Determine the [X, Y] coordinate at the center of the cell enclosing the given text.  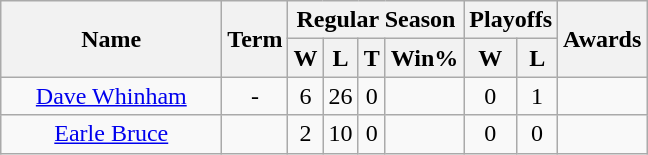
Earle Bruce [112, 134]
Win% [424, 58]
- [255, 96]
2 [306, 134]
Term [255, 39]
26 [340, 96]
1 [538, 96]
Name [112, 39]
6 [306, 96]
Playoffs [511, 20]
T [372, 58]
Regular Season [376, 20]
Awards [602, 39]
Dave Whinham [112, 96]
10 [340, 134]
